Locate the cell with the specified text and output its (X, Y) center coordinate. 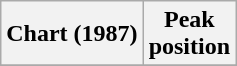
Chart (1987) (72, 34)
Peakposition (189, 34)
